Pinpoint the cell where the given text exists, returning its [x, y] midpoint coordinate. 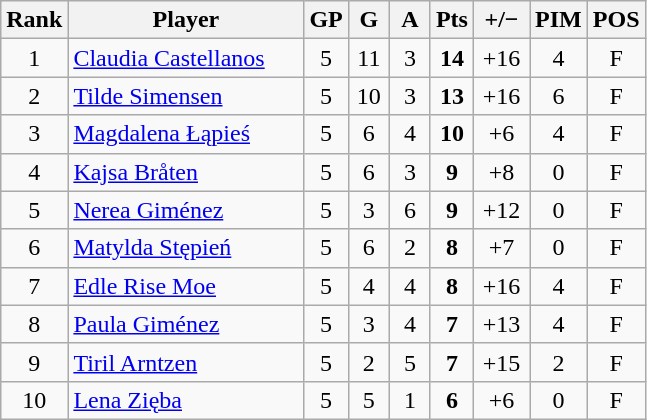
Kajsa Bråten [186, 172]
Lena Zięba [186, 400]
Paula Giménez [186, 324]
+8 [501, 172]
Edle Rise Moe [186, 286]
Rank [34, 20]
POS [616, 20]
+/− [501, 20]
Pts [452, 20]
Tiril Arntzen [186, 362]
Claudia Castellanos [186, 58]
Nerea Giménez [186, 210]
+13 [501, 324]
+15 [501, 362]
14 [452, 58]
+12 [501, 210]
Magdalena Łąpieś [186, 134]
PIM [559, 20]
Player [186, 20]
Matylda Stępień [186, 248]
Tilde Simensen [186, 96]
13 [452, 96]
GP [326, 20]
A [410, 20]
11 [368, 58]
+7 [501, 248]
G [368, 20]
